Identify which cell holds the provided text, then report its (x, y) central coordinate. 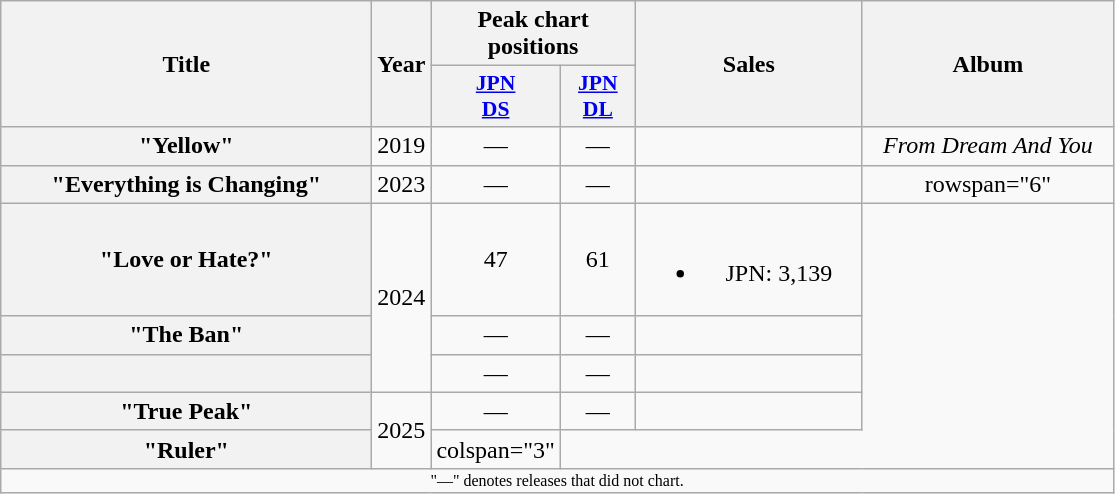
colspan="3" (496, 449)
Title (186, 64)
Peak chartpositions (533, 34)
"Ruler" (186, 449)
"The Ban" (186, 335)
"Love or Hate?" (186, 260)
"Everything is Changing" (186, 184)
2019 (402, 146)
"—" denotes releases that did not chart. (558, 480)
2023 (402, 184)
"Yellow" (186, 146)
Year (402, 64)
From Dream And You (988, 146)
Album (988, 64)
JPN: 3,139 (748, 260)
"True Peak" (186, 411)
2025 (402, 430)
2024 (402, 298)
47 (496, 260)
Sales (748, 64)
61 (598, 260)
rowspan="6" (988, 184)
JPNDL (598, 96)
JPNDS (496, 96)
